Provide the (X, Y) coordinate of the cell's center where the given text is located.  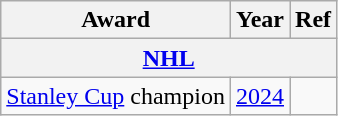
Year (260, 20)
2024 (260, 96)
NHL (169, 58)
Ref (314, 20)
Stanley Cup champion (116, 96)
Award (116, 20)
